Pinpoint the cell where the given text exists, returning its (x, y) midpoint coordinate. 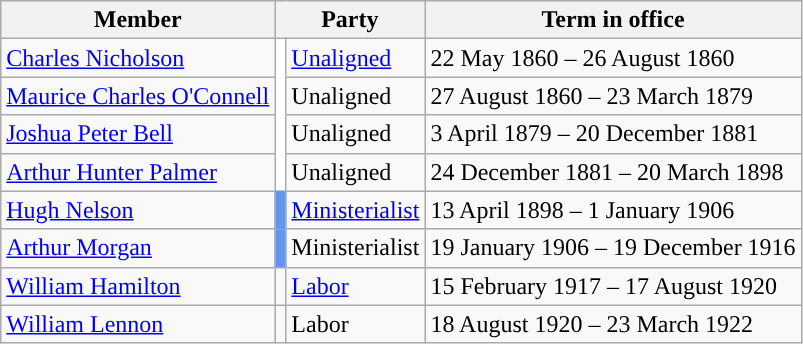
18 August 1920 – 23 March 1922 (613, 324)
William Hamilton (138, 286)
15 February 1917 – 17 August 1920 (613, 286)
Maurice Charles O'Connell (138, 96)
3 April 1879 – 20 December 1881 (613, 134)
William Lennon (138, 324)
19 January 1906 – 19 December 1916 (613, 248)
24 December 1881 – 20 March 1898 (613, 172)
13 April 1898 – 1 January 1906 (613, 210)
Member (138, 20)
Arthur Morgan (138, 248)
22 May 1860 – 26 August 1860 (613, 58)
Term in office (613, 20)
Hugh Nelson (138, 210)
Arthur Hunter Palmer (138, 172)
27 August 1860 – 23 March 1879 (613, 96)
Charles Nicholson (138, 58)
Party (350, 20)
Joshua Peter Bell (138, 134)
